Provide the (X, Y) coordinate of the cell's center where the given text is located.  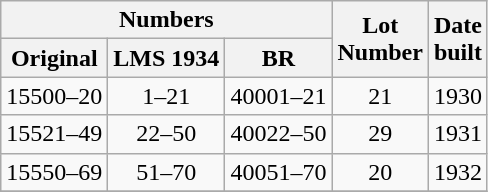
LotNumber (380, 39)
Numbers (166, 20)
1930 (458, 96)
20 (380, 172)
1931 (458, 134)
1–21 (166, 96)
21 (380, 96)
40001–21 (278, 96)
40022–50 (278, 134)
15550–69 (54, 172)
22–50 (166, 134)
40051–70 (278, 172)
BR (278, 58)
15521–49 (54, 134)
Datebuilt (458, 39)
15500–20 (54, 96)
29 (380, 134)
1932 (458, 172)
LMS 1934 (166, 58)
51–70 (166, 172)
Original (54, 58)
